Identify which cell holds the provided text, then report its (X, Y) central coordinate. 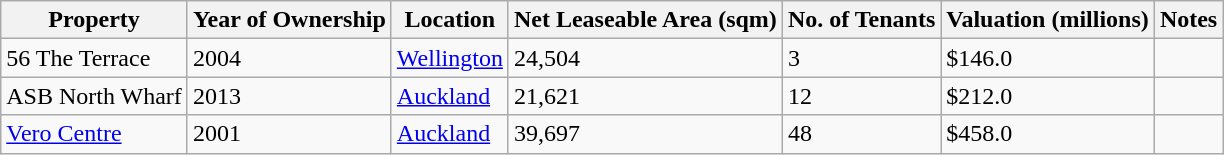
56 The Terrace (94, 58)
24,504 (645, 58)
$458.0 (1048, 134)
Wellington (450, 58)
21,621 (645, 96)
Net Leaseable Area (sqm) (645, 20)
48 (861, 134)
Property (94, 20)
12 (861, 96)
$212.0 (1048, 96)
$146.0 (1048, 58)
Valuation (millions) (1048, 20)
Vero Centre (94, 134)
3 (861, 58)
2004 (289, 58)
Year of Ownership (289, 20)
No. of Tenants (861, 20)
2001 (289, 134)
Location (450, 20)
ASB North Wharf (94, 96)
Notes (1188, 20)
2013 (289, 96)
39,697 (645, 134)
